Capture the cell that displays the provided text and extract its [x, y] central coordinate. 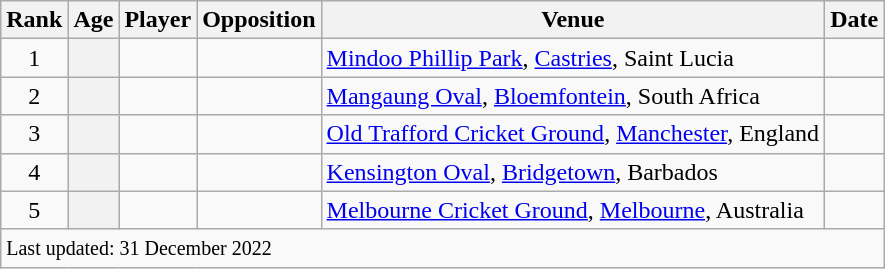
1 [34, 58]
Kensington Oval, Bridgetown, Barbados [573, 172]
5 [34, 210]
Last updated: 31 December 2022 [442, 248]
Old Trafford Cricket Ground, Manchester, England [573, 134]
Player [158, 20]
Date [854, 20]
Melbourne Cricket Ground, Melbourne, Australia [573, 210]
2 [34, 96]
Age [94, 20]
3 [34, 134]
Opposition [259, 20]
Mangaung Oval, Bloemfontein, South Africa [573, 96]
Rank [34, 20]
Venue [573, 20]
Mindoo Phillip Park, Castries, Saint Lucia [573, 58]
4 [34, 172]
